Locate the cell with the specified text and output its [x, y] center coordinate. 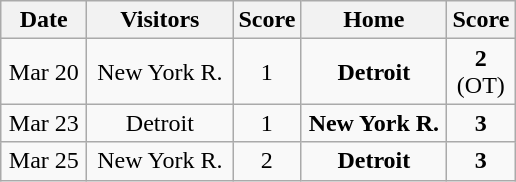
Mar 20 [44, 72]
2 (OT) [481, 72]
Mar 25 [44, 161]
Visitors [160, 20]
Home [374, 20]
2 [267, 161]
Mar 23 [44, 123]
Date [44, 20]
